Provide the (X, Y) coordinate of the cell's center where the given text is located.  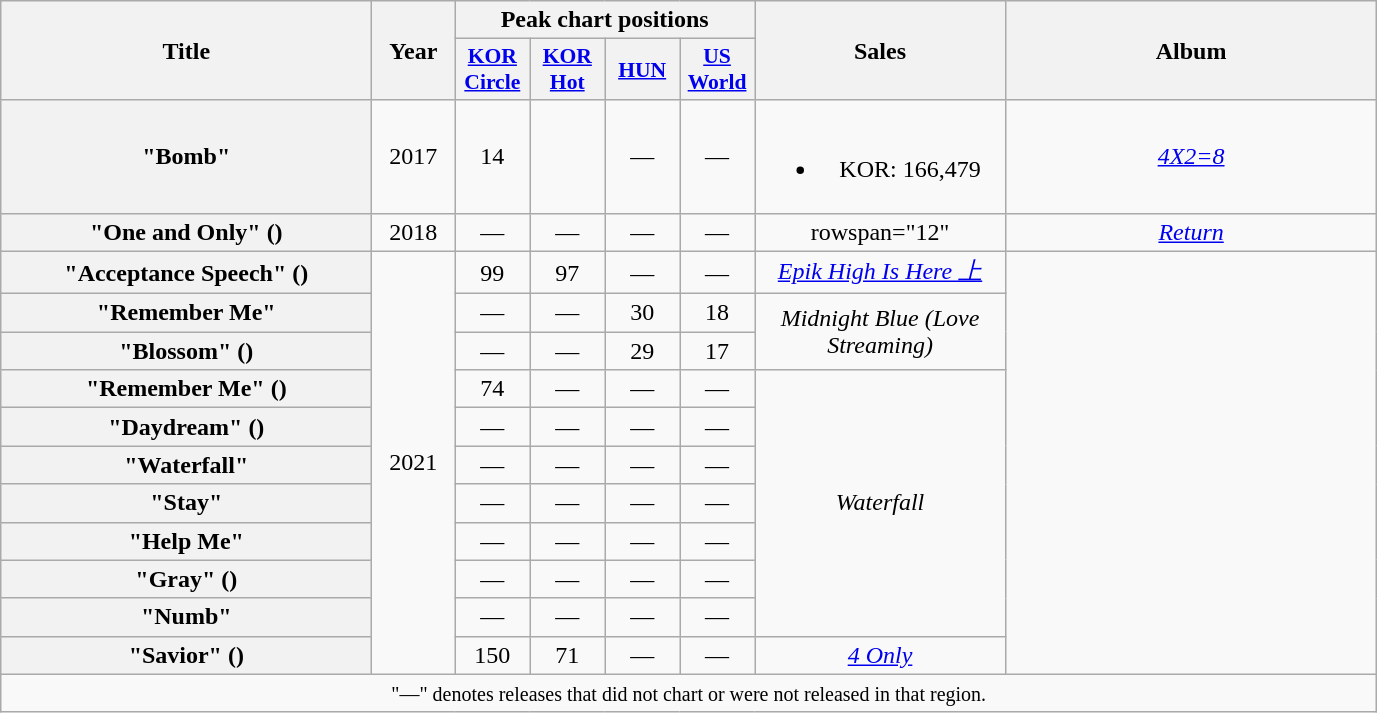
Title (186, 50)
18 (718, 313)
Album (1192, 50)
"—" denotes releases that did not chart or were not released in that region. (689, 693)
99 (492, 272)
Sales (880, 50)
"Stay" (186, 503)
2018 (414, 232)
71 (568, 655)
KOR: 166,479 (880, 156)
Midnight Blue (Love Streaming) (880, 332)
"Savior" () (186, 655)
Return (1192, 232)
97 (568, 272)
4 Only (880, 655)
2017 (414, 156)
"Bomb" (186, 156)
14 (492, 156)
rowspan="12" (880, 232)
Year (414, 50)
Waterfall (880, 503)
4X2=8 (1192, 156)
30 (642, 313)
KORCircle (492, 70)
"One and Only" () (186, 232)
Peak chart positions (605, 20)
Epik High Is Here 上 (880, 272)
"Daydream" () (186, 427)
17 (718, 351)
74 (492, 389)
KORHot (568, 70)
"Remember Me" () (186, 389)
"Help Me" (186, 541)
HUN (642, 70)
"Remember Me" (186, 313)
29 (642, 351)
2021 (414, 462)
"Waterfall" (186, 465)
150 (492, 655)
"Acceptance Speech" () (186, 272)
"Gray" () (186, 579)
"Blossom" () (186, 351)
USWorld (718, 70)
"Numb" (186, 617)
